From the cell containing the given text, extract its center point as [x, y] coordinate. 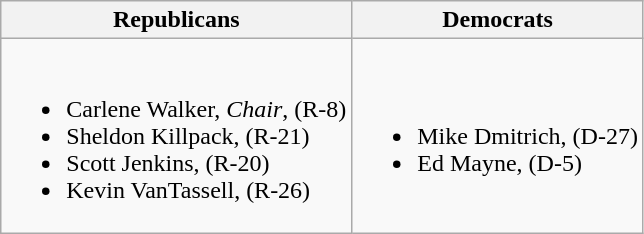
Republicans [176, 20]
Democrats [498, 20]
Carlene Walker, Chair, (R-8)Sheldon Killpack, (R-21)Scott Jenkins, (R-20)Kevin VanTassell, (R-26) [176, 136]
Mike Dmitrich, (D-27)Ed Mayne, (D-5) [498, 136]
